Return (X, Y) of the center of cell containing provided text 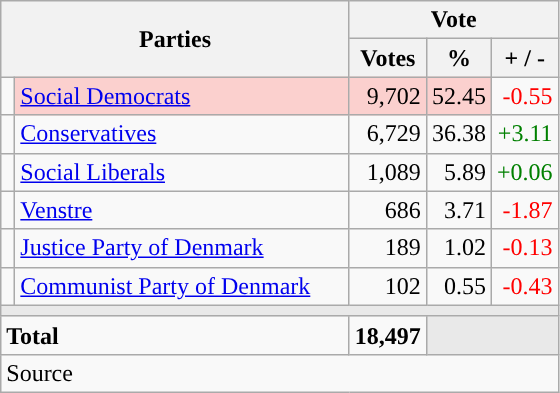
Social Liberals (182, 172)
189 (388, 248)
Social Democrats (182, 96)
1,089 (388, 172)
18,497 (388, 335)
Communist Party of Denmark (182, 286)
Votes (388, 58)
686 (388, 210)
Total (176, 335)
1.02 (458, 248)
+ / - (524, 58)
Parties (176, 39)
+3.11 (524, 134)
36.38 (458, 134)
3.71 (458, 210)
Justice Party of Denmark (182, 248)
Conservatives (182, 134)
0.55 (458, 286)
-0.13 (524, 248)
Vote (454, 20)
-1.87 (524, 210)
102 (388, 286)
52.45 (458, 96)
Venstre (182, 210)
5.89 (458, 172)
Source (280, 373)
+0.06 (524, 172)
6,729 (388, 134)
-0.55 (524, 96)
-0.43 (524, 286)
% (458, 58)
9,702 (388, 96)
